Identify which cell holds the provided text, then report its (X, Y) central coordinate. 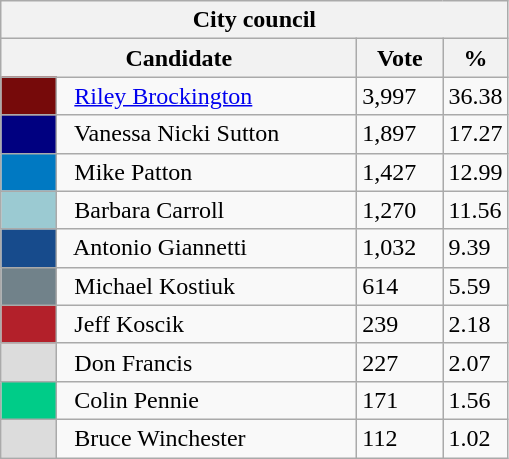
% (476, 58)
Jeff Koscik (207, 324)
Riley Brockington (207, 96)
1.56 (476, 400)
9.39 (476, 248)
Candidate (179, 58)
171 (400, 400)
17.27 (476, 134)
3,997 (400, 96)
239 (400, 324)
11.56 (476, 210)
Vanessa Nicki Sutton (207, 134)
City council (254, 20)
Michael Kostiuk (207, 286)
Vote (400, 58)
Barbara Carroll (207, 210)
1,270 (400, 210)
5.59 (476, 286)
1,427 (400, 172)
614 (400, 286)
36.38 (476, 96)
2.07 (476, 362)
2.18 (476, 324)
1,032 (400, 248)
12.99 (476, 172)
Mike Patton (207, 172)
227 (400, 362)
Antonio Giannetti (207, 248)
Bruce Winchester (207, 438)
1,897 (400, 134)
112 (400, 438)
Colin Pennie (207, 400)
1.02 (476, 438)
Don Francis (207, 362)
